Output the (X, Y) coordinate of the center of the cell containing the given text.  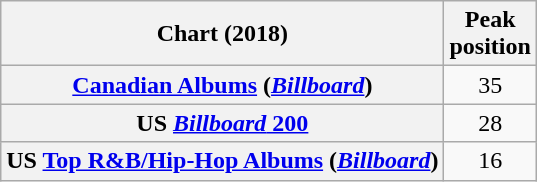
16 (490, 161)
US Top R&B/Hip-Hop Albums (Billboard) (222, 161)
35 (490, 85)
US Billboard 200 (222, 123)
Peakposition (490, 34)
Chart (2018) (222, 34)
28 (490, 123)
Canadian Albums (Billboard) (222, 85)
